Return (X, Y) of the center of cell containing provided text 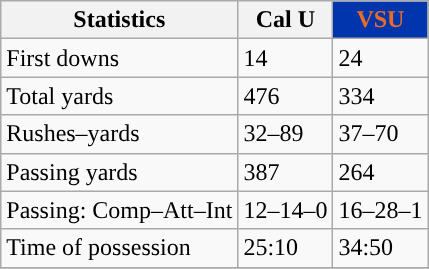
16–28–1 (380, 210)
VSU (380, 20)
Rushes–yards (120, 134)
Statistics (120, 20)
334 (380, 96)
12–14–0 (286, 210)
32–89 (286, 134)
25:10 (286, 248)
37–70 (380, 134)
476 (286, 96)
264 (380, 172)
Total yards (120, 96)
Passing yards (120, 172)
14 (286, 58)
387 (286, 172)
Passing: Comp–Att–Int (120, 210)
34:50 (380, 248)
Cal U (286, 20)
First downs (120, 58)
Time of possession (120, 248)
24 (380, 58)
